Output the (x, y) coordinate of the center of the cell containing the given text.  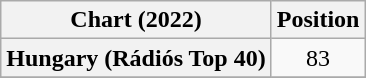
Chart (2022) (136, 20)
Position (318, 20)
Hungary (Rádiós Top 40) (136, 58)
83 (318, 58)
